Return (X, Y) of the center of cell containing provided text 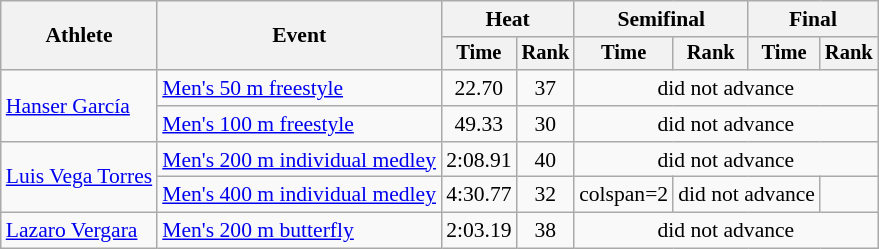
32 (546, 195)
Hanser García (79, 106)
Luis Vega Torres (79, 178)
Semifinal (661, 19)
Heat (508, 19)
colspan=2 (624, 195)
4:30.77 (478, 195)
Event (299, 36)
Men's 200 m butterfly (299, 231)
40 (546, 160)
30 (546, 124)
2:08.91 (478, 160)
22.70 (478, 88)
Lazaro Vergara (79, 231)
49.33 (478, 124)
Athlete (79, 36)
Final (812, 19)
Men's 100 m freestyle (299, 124)
Men's 400 m individual medley (299, 195)
Men's 200 m individual medley (299, 160)
38 (546, 231)
Men's 50 m freestyle (299, 88)
37 (546, 88)
2:03.19 (478, 231)
